Provide the (x, y) coordinate of the cell's center where the given text is located.  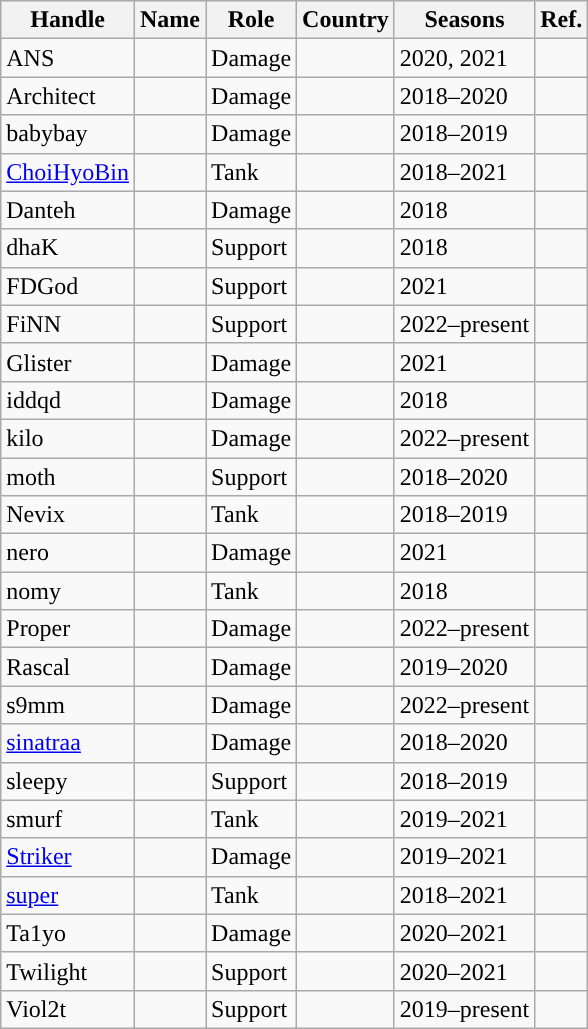
babybay (68, 134)
Ref. (562, 20)
moth (68, 477)
Country (346, 20)
super (68, 895)
Rascal (68, 667)
2019–present (464, 1009)
dhaK (68, 248)
Role (252, 20)
Handle (68, 20)
sinatraa (68, 743)
Nevix (68, 515)
kilo (68, 438)
Seasons (464, 20)
Glister (68, 362)
iddqd (68, 400)
FDGod (68, 286)
ANS (68, 58)
sleepy (68, 781)
FiNN (68, 324)
nomy (68, 591)
Viol2t (68, 1009)
Striker (68, 857)
Name (170, 20)
ChoiHyoBin (68, 172)
Twilight (68, 971)
2020, 2021 (464, 58)
Proper (68, 629)
Danteh (68, 210)
Ta1yo (68, 933)
2019–2020 (464, 667)
Architect (68, 96)
s9mm (68, 705)
smurf (68, 819)
nero (68, 553)
